Search for the cell housing the specified text and yield its (x, y) center coordinate. 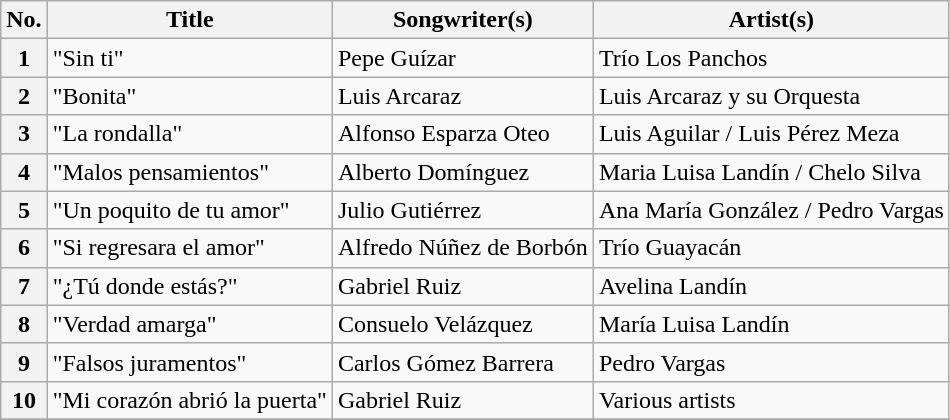
Ana María González / Pedro Vargas (771, 210)
4 (24, 172)
Pedro Vargas (771, 362)
9 (24, 362)
Alfredo Núñez de Borbón (462, 248)
5 (24, 210)
"Falsos juramentos" (190, 362)
Title (190, 20)
"Bonita" (190, 96)
"La rondalla" (190, 134)
8 (24, 324)
"Mi corazón abrió la puerta" (190, 400)
Luis Arcaraz (462, 96)
Luis Aguilar / Luis Pérez Meza (771, 134)
Avelina Landín (771, 286)
Julio Gutiérrez (462, 210)
"Si regresara el amor" (190, 248)
10 (24, 400)
"¿Tú donde estás?" (190, 286)
1 (24, 58)
6 (24, 248)
"Sin ti" (190, 58)
Consuelo Velázquez (462, 324)
No. (24, 20)
7 (24, 286)
3 (24, 134)
"Malos pensamientos" (190, 172)
Various artists (771, 400)
Artist(s) (771, 20)
"Un poquito de tu amor" (190, 210)
2 (24, 96)
Carlos Gómez Barrera (462, 362)
María Luisa Landín (771, 324)
Trío Los Panchos (771, 58)
Trío Guayacán (771, 248)
Songwriter(s) (462, 20)
Luis Arcaraz y su Orquesta (771, 96)
Alberto Domínguez (462, 172)
Pepe Guízar (462, 58)
"Verdad amarga" (190, 324)
Maria Luisa Landín / Chelo Silva (771, 172)
Alfonso Esparza Oteo (462, 134)
